From the cell containing the given text, extract its center point as (X, Y) coordinate. 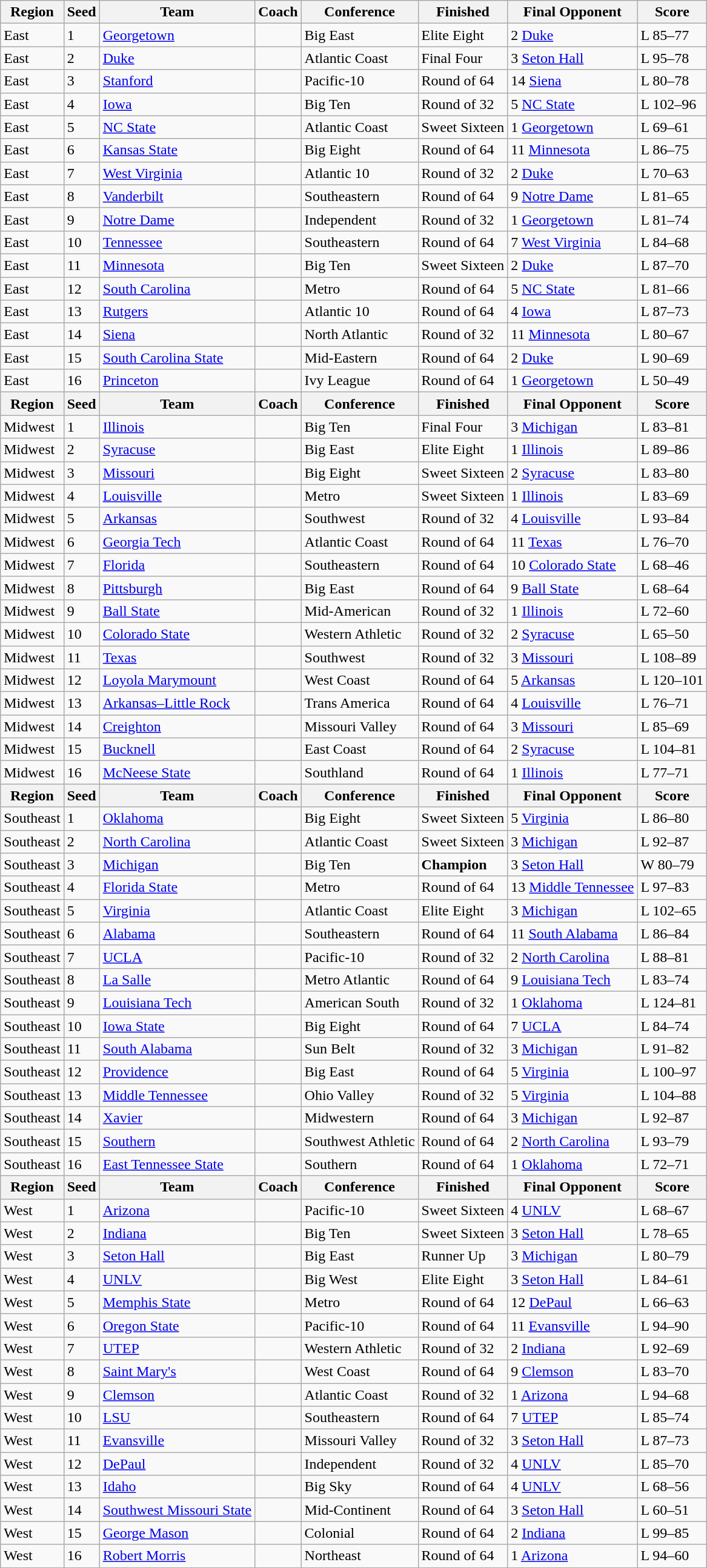
L 99–85 (672, 1533)
Xavier (177, 1118)
L 83–74 (672, 980)
Mid-American (360, 611)
L 90–69 (672, 358)
9 Louisiana Tech (573, 980)
L 70–63 (672, 173)
Stanford (177, 81)
L 50–49 (672, 381)
L 88–81 (672, 957)
Arkansas–Little Rock (177, 703)
Arizona (177, 1210)
11 Texas (573, 542)
L 80–79 (672, 1256)
South Carolina (177, 289)
L 83–81 (672, 427)
Arkansas (177, 519)
L 97–83 (672, 888)
Sun Belt (360, 1049)
West Virginia (177, 173)
Louisiana Tech (177, 1003)
L 102–65 (672, 911)
Michigan (177, 865)
L 102–96 (672, 104)
Seton Hall (177, 1256)
4 Iowa (573, 312)
Mid-Eastern (360, 358)
UTEP (177, 1348)
North Carolina (177, 842)
12 DePaul (573, 1302)
L 93–84 (672, 519)
Clemson (177, 1394)
Middle Tennessee (177, 1095)
Ivy League (360, 381)
Florida State (177, 888)
Ohio Valley (360, 1095)
9 Notre Dame (573, 196)
W 80–79 (672, 865)
L 69–61 (672, 127)
Bucknell (177, 749)
L 76–70 (672, 542)
Evansville (177, 1441)
Syracuse (177, 450)
NC State (177, 127)
Missouri (177, 473)
L 83–69 (672, 496)
UCLA (177, 957)
L 91–82 (672, 1049)
L 93–79 (672, 1141)
Metro Atlantic (360, 980)
L 94–90 (672, 1325)
L 95–78 (672, 58)
South Carolina State (177, 358)
Iowa (177, 104)
DePaul (177, 1464)
L 86–80 (672, 819)
L 86–75 (672, 150)
L 81–65 (672, 196)
LSU (177, 1418)
L 81–66 (672, 289)
L 83–70 (672, 1371)
11 Evansville (573, 1325)
Creighton (177, 726)
Idaho (177, 1487)
Florida (177, 565)
Runner Up (463, 1256)
L 72–71 (672, 1164)
7 UCLA (573, 1026)
5 Arkansas (573, 680)
Kansas State (177, 150)
L 104–88 (672, 1095)
L 86–84 (672, 934)
L 85–70 (672, 1464)
L 68–67 (672, 1210)
L 124–81 (672, 1003)
L 68–56 (672, 1487)
L 66–63 (672, 1302)
Tennessee (177, 242)
L 81–74 (672, 219)
Virginia (177, 911)
L 120–101 (672, 680)
Pittsburgh (177, 588)
L 89–86 (672, 450)
L 68–64 (672, 588)
13 Middle Tennessee (573, 888)
L 84–61 (672, 1279)
L 84–68 (672, 242)
Georgetown (177, 35)
East Coast (360, 749)
7 UTEP (573, 1418)
Trans America (360, 703)
UNLV (177, 1279)
Illinois (177, 427)
Indiana (177, 1233)
L 87–70 (672, 265)
L 77–71 (672, 772)
Southwest Missouri State (177, 1510)
L 68–46 (672, 565)
Mid-Continent (360, 1510)
L 85–69 (672, 726)
Champion (463, 865)
Loyola Marymount (177, 680)
L 84–74 (672, 1026)
Saint Mary's (177, 1371)
L 60–51 (672, 1510)
Providence (177, 1072)
Notre Dame (177, 219)
L 108–89 (672, 657)
L 76–71 (672, 703)
Iowa State (177, 1026)
Southland (360, 772)
L 78–65 (672, 1233)
Big Sky (360, 1487)
Midwestern (360, 1118)
L 104–81 (672, 749)
Oklahoma (177, 819)
Princeton (177, 381)
Siena (177, 335)
L 85–74 (672, 1418)
L 65–50 (672, 634)
Robert Morris (177, 1556)
9 Clemson (573, 1371)
L 80–67 (672, 335)
Big West (360, 1279)
L 94–68 (672, 1394)
Alabama (177, 934)
7 West Virginia (573, 242)
Southwest Athletic (360, 1141)
Minnesota (177, 265)
Colorado State (177, 634)
La Salle (177, 980)
L 85–77 (672, 35)
Oregon State (177, 1325)
Georgia Tech (177, 542)
George Mason (177, 1533)
American South (360, 1003)
L 94–60 (672, 1556)
North Atlantic (360, 335)
Northeast (360, 1556)
Rutgers (177, 312)
L 72–60 (672, 611)
14 Siena (573, 81)
East Tennessee State (177, 1164)
Memphis State (177, 1302)
11 South Alabama (573, 934)
L 83–80 (672, 473)
Ball State (177, 611)
Duke (177, 58)
Louisville (177, 496)
Texas (177, 657)
L 92–69 (672, 1348)
10 Colorado State (573, 565)
9 Ball State (573, 588)
Vanderbilt (177, 196)
South Alabama (177, 1049)
McNeese State (177, 772)
L 80–78 (672, 81)
Colonial (360, 1533)
L 100–97 (672, 1072)
